Find where the given text appears and provide that cell's center as [x, y] coordinate. 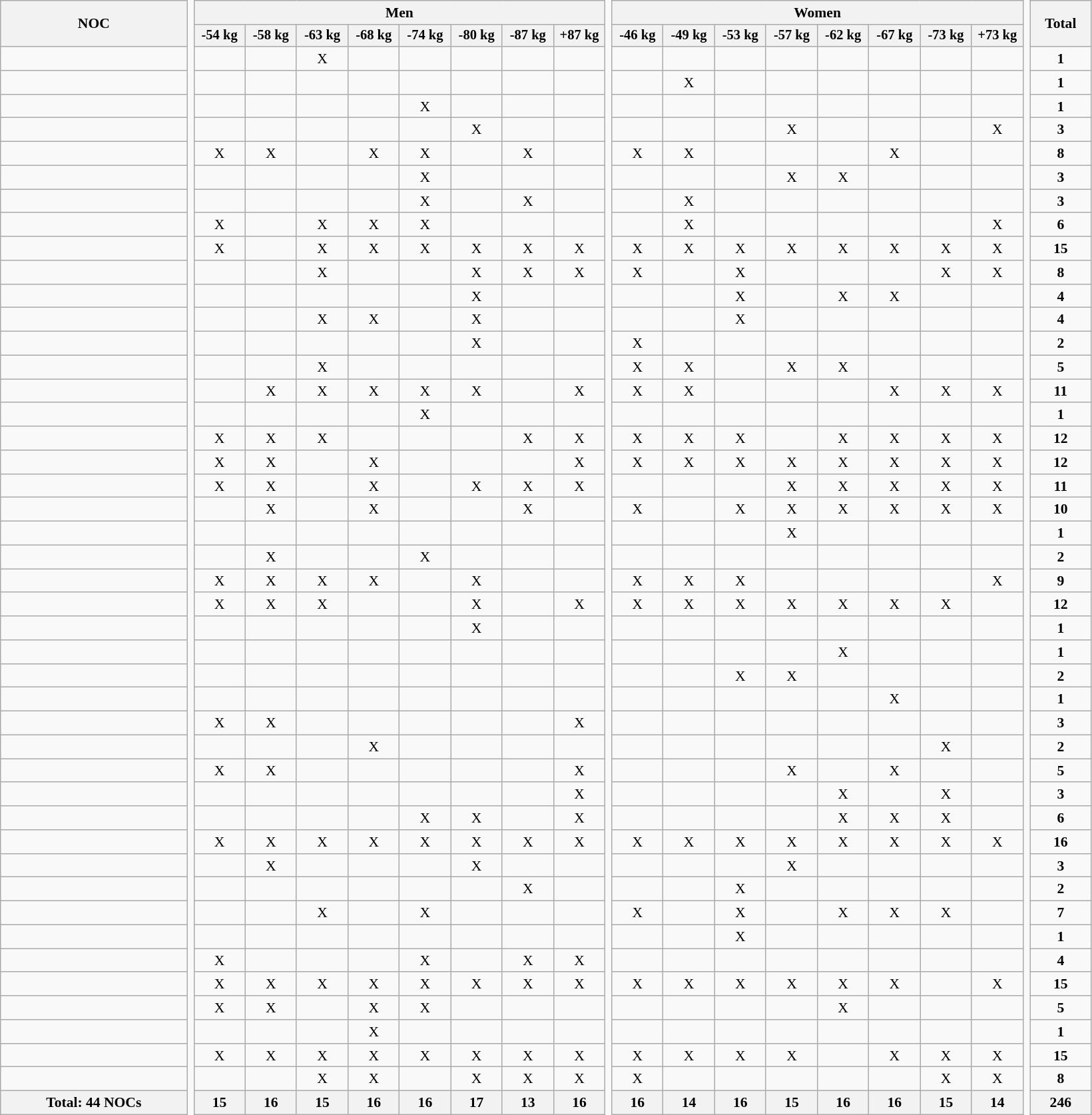
NOC [94, 24]
-57 kg [791, 36]
-67 kg [895, 36]
Total: 44 NOCs [94, 1103]
-54 kg [220, 36]
+87 kg [579, 36]
+73 kg [997, 36]
10 [1060, 510]
Total [1060, 24]
-49 kg [688, 36]
Men [400, 13]
-73 kg [946, 36]
-46 kg [638, 36]
17 [477, 1103]
-80 kg [477, 36]
13 [527, 1103]
246 [1060, 1103]
-68 kg [374, 36]
-58 kg [270, 36]
-87 kg [527, 36]
7 [1060, 913]
-63 kg [322, 36]
9 [1060, 581]
-74 kg [425, 36]
Women [818, 13]
-62 kg [843, 36]
-53 kg [740, 36]
